Return the [x, y] coordinate for the center point of the cell that contains the specified text.  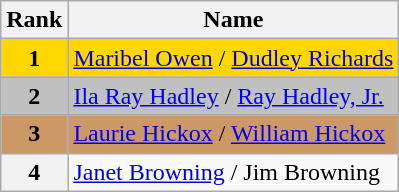
1 [34, 58]
Maribel Owen / Dudley Richards [234, 58]
2 [34, 96]
Rank [34, 20]
Janet Browning / Jim Browning [234, 172]
Laurie Hickox / William Hickox [234, 134]
4 [34, 172]
Ila Ray Hadley / Ray Hadley, Jr. [234, 96]
3 [34, 134]
Name [234, 20]
